Find where the given text appears and provide that cell's center as (x, y) coordinate. 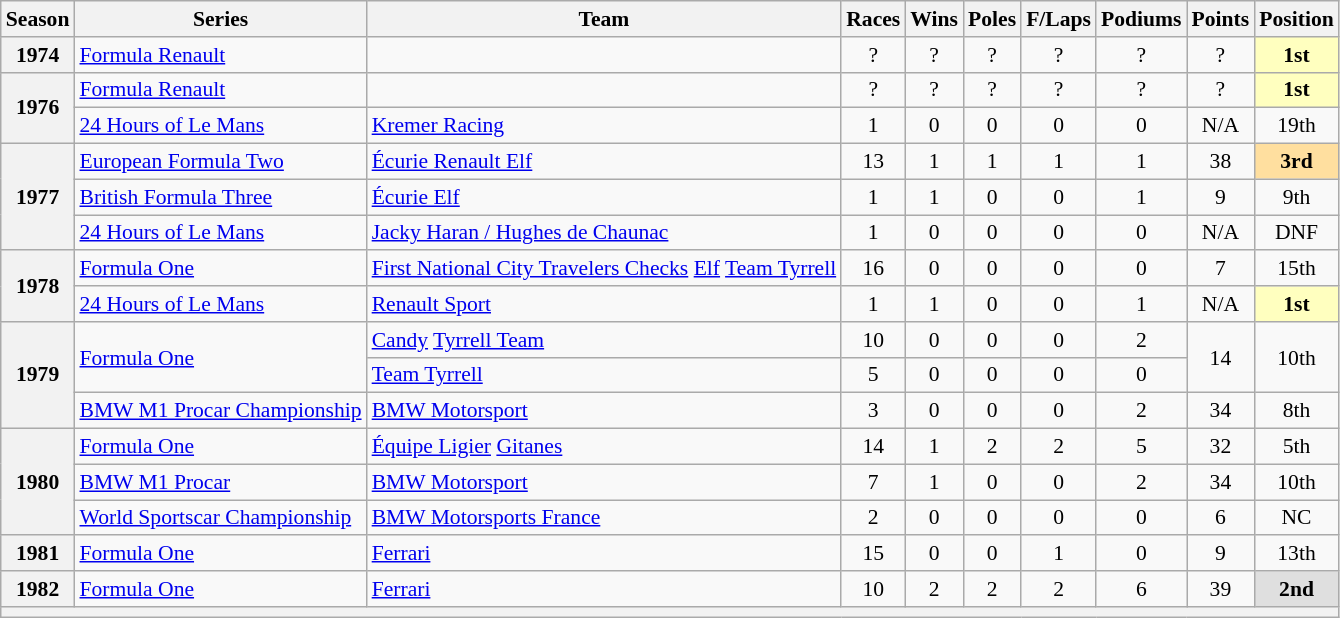
BMW Motorsports France (604, 518)
1976 (38, 108)
Jacky Haran / Hughes de Chaunac (604, 233)
3 (873, 411)
1979 (38, 376)
38 (1221, 162)
32 (1221, 447)
19th (1296, 126)
Candy Tyrrell Team (604, 340)
Écurie Elf (604, 197)
Team Tyrrell (604, 375)
16 (873, 269)
DNF (1296, 233)
1982 (38, 589)
World Sportscar Championship (220, 518)
British Formula Three (220, 197)
Season (38, 19)
Écurie Renault Elf (604, 162)
F/Laps (1058, 19)
15 (873, 554)
1974 (38, 55)
Points (1221, 19)
BMW M1 Procar Championship (220, 411)
BMW M1 Procar (220, 482)
13th (1296, 554)
Position (1296, 19)
15th (1296, 269)
9th (1296, 197)
13 (873, 162)
Poles (992, 19)
1977 (38, 198)
First National City Travelers Checks Elf Team Tyrrell (604, 269)
Series (220, 19)
39 (1221, 589)
3rd (1296, 162)
Renault Sport (604, 304)
Équipe Ligier Gitanes (604, 447)
5th (1296, 447)
Team (604, 19)
1980 (38, 482)
Kremer Racing (604, 126)
European Formula Two (220, 162)
Wins (934, 19)
1978 (38, 286)
Races (873, 19)
1981 (38, 554)
NC (1296, 518)
8th (1296, 411)
2nd (1296, 589)
Podiums (1142, 19)
